Locate the cell with the specified text and output its (X, Y) center coordinate. 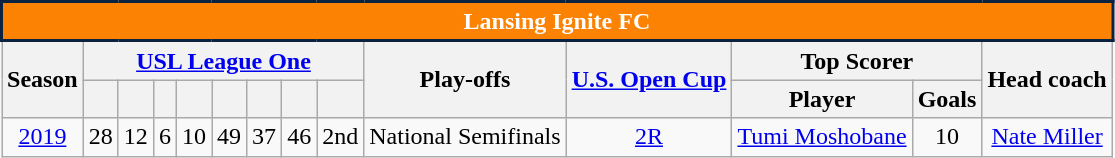
National Semifinals (465, 137)
Head coach (1047, 80)
37 (264, 137)
Goals (947, 99)
Play-offs (465, 80)
28 (100, 137)
Tumi Moshobane (822, 137)
2R (649, 137)
Nate Miller (1047, 137)
49 (230, 137)
USL League One (223, 60)
2019 (43, 137)
Lansing Ignite FC (558, 22)
6 (164, 137)
46 (300, 137)
Season (43, 80)
12 (136, 137)
Top Scorer (857, 60)
Player (822, 99)
2nd (340, 137)
U.S. Open Cup (649, 80)
